Provide the (x, y) coordinate of the cell's center where the given text is located.  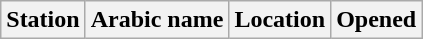
Arabic name (157, 20)
Location (280, 20)
Station (43, 20)
Opened (376, 20)
